Search for the cell housing the specified text and yield its [x, y] center coordinate. 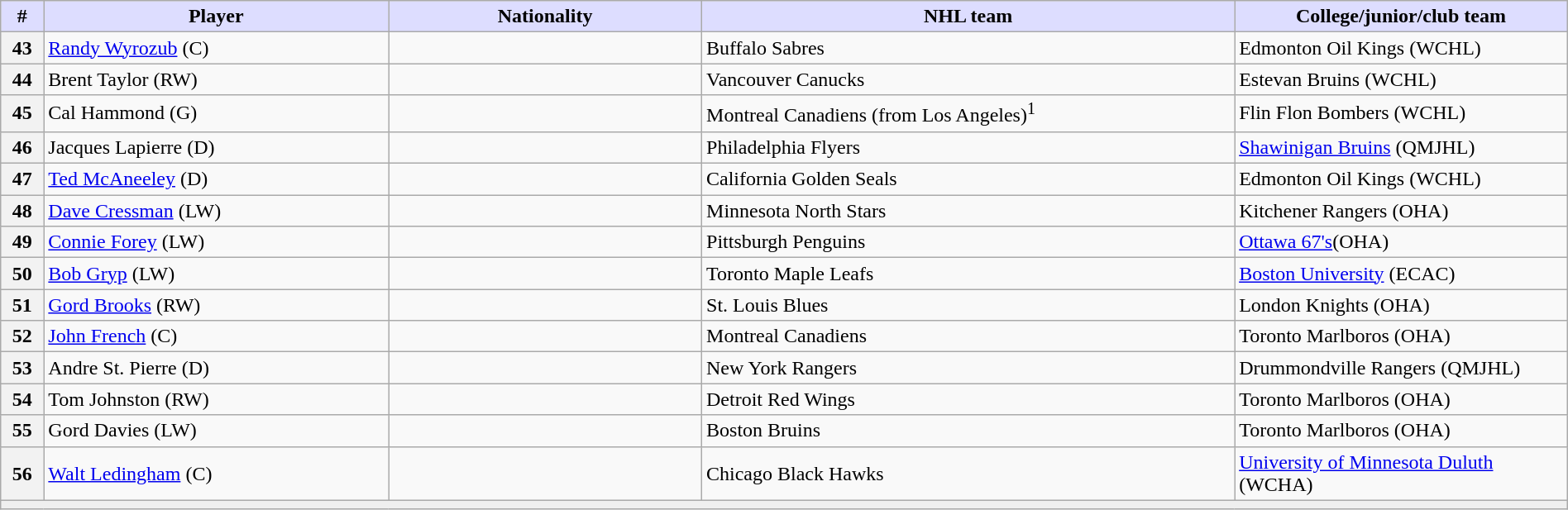
John French (C) [217, 336]
College/junior/club team [1401, 17]
Minnesota North Stars [968, 211]
Jacques Lapierre (D) [217, 147]
50 [22, 274]
Estevan Bruins (WCHL) [1401, 79]
Kitchener Rangers (OHA) [1401, 211]
Boston University (ECAC) [1401, 274]
45 [22, 114]
NHL team [968, 17]
Ted McAneeley (D) [217, 179]
Toronto Maple Leafs [968, 274]
47 [22, 179]
53 [22, 368]
Gord Davies (LW) [217, 431]
55 [22, 431]
49 [22, 242]
Cal Hammond (G) [217, 114]
Walt Ledingham (C) [217, 473]
43 [22, 48]
Tom Johnston (RW) [217, 399]
Drummondville Rangers (QMJHL) [1401, 368]
44 [22, 79]
Boston Bruins [968, 431]
51 [22, 305]
Flin Flon Bombers (WCHL) [1401, 114]
Andre St. Pierre (D) [217, 368]
46 [22, 147]
Buffalo Sabres [968, 48]
Gord Brooks (RW) [217, 305]
Player [217, 17]
New York Rangers [968, 368]
Bob Gryp (LW) [217, 274]
Randy Wyrozub (C) [217, 48]
Dave Cressman (LW) [217, 211]
California Golden Seals [968, 179]
Brent Taylor (RW) [217, 79]
University of Minnesota Duluth (WCHA) [1401, 473]
Pittsburgh Penguins [968, 242]
Philadelphia Flyers [968, 147]
54 [22, 399]
St. Louis Blues [968, 305]
52 [22, 336]
48 [22, 211]
Connie Forey (LW) [217, 242]
Ottawa 67's(OHA) [1401, 242]
Montreal Canadiens (from Los Angeles)1 [968, 114]
Vancouver Canucks [968, 79]
Nationality [546, 17]
Chicago Black Hawks [968, 473]
London Knights (OHA) [1401, 305]
Montreal Canadiens [968, 336]
Shawinigan Bruins (QMJHL) [1401, 147]
56 [22, 473]
# [22, 17]
Detroit Red Wings [968, 399]
